Return the (X, Y) coordinate for the center point of the cell that contains the specified text.  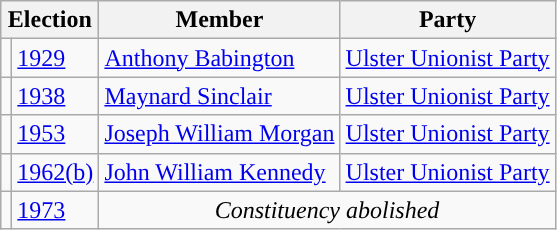
Constituency abolished (327, 210)
1962(b) (56, 172)
Party (448, 20)
1953 (56, 134)
Member (220, 20)
1973 (56, 210)
John William Kennedy (220, 172)
1938 (56, 96)
Anthony Babington (220, 58)
Joseph William Morgan (220, 134)
Election (50, 20)
1929 (56, 58)
Maynard Sinclair (220, 96)
